From the cell containing the given text, extract its center point as (x, y) coordinate. 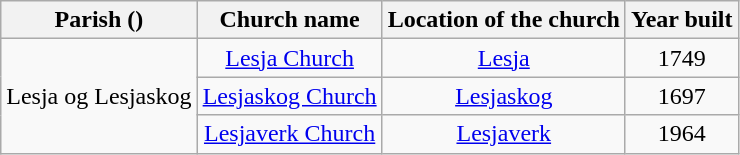
Lesja Church (290, 58)
Year built (682, 20)
1749 (682, 58)
Church name (290, 20)
Lesja (504, 58)
Lesjaverk (504, 134)
Location of the church (504, 20)
1964 (682, 134)
Lesja og Lesjaskog (99, 96)
Parish () (99, 20)
Lesjaskog Church (290, 96)
Lesjaverk Church (290, 134)
Lesjaskog (504, 96)
1697 (682, 96)
